Identify which cell holds the provided text, then report its [X, Y] central coordinate. 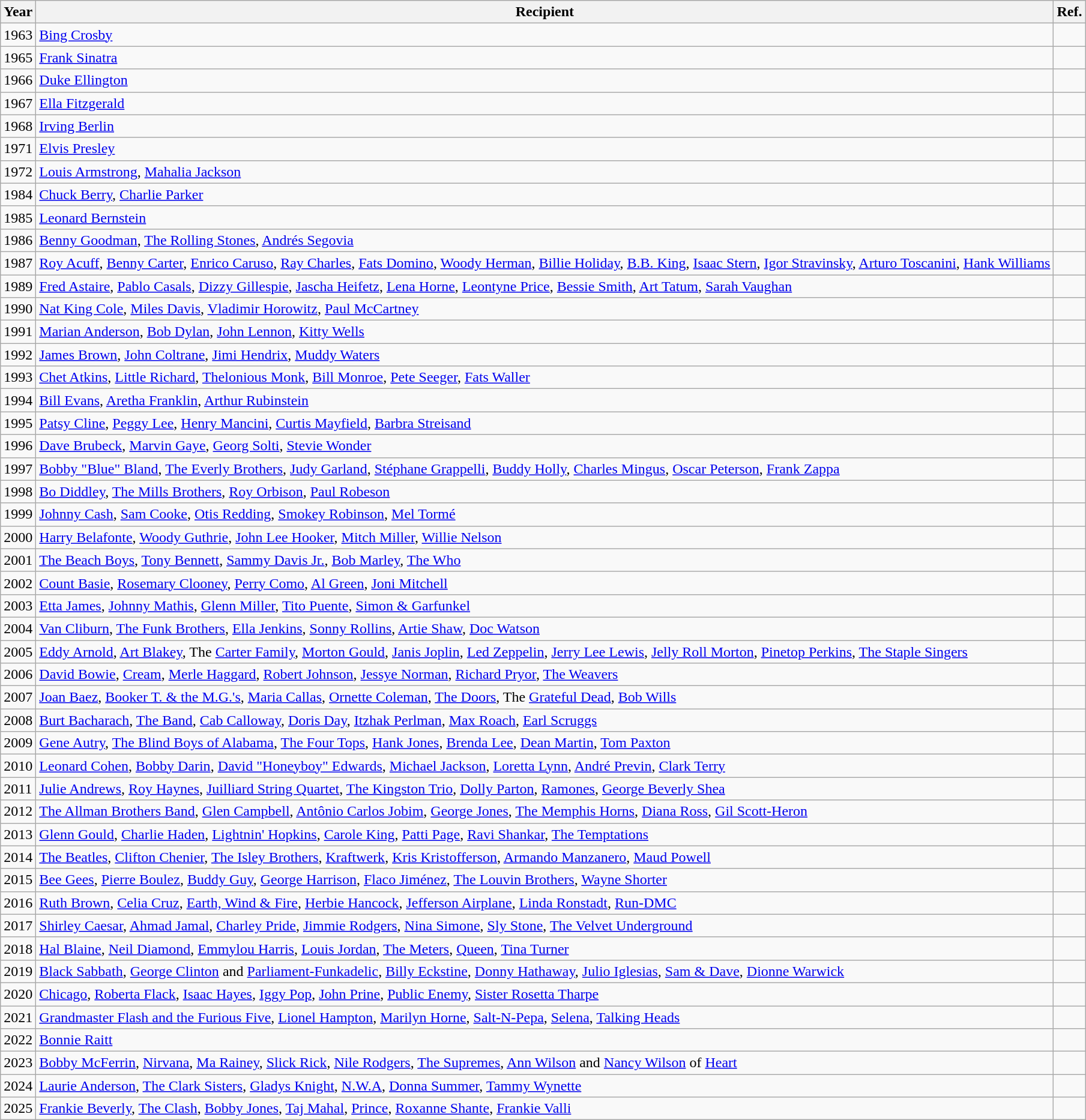
Grandmaster Flash and the Furious Five, Lionel Hampton, Marilyn Horne, Salt-N-Pepa, Selena, Talking Heads [545, 1017]
Irving Berlin [545, 126]
1965 [18, 58]
1963 [18, 35]
1966 [18, 80]
Marian Anderson, Bob Dylan, John Lennon, Kitty Wells [545, 332]
Louis Armstrong, Mahalia Jackson [545, 172]
2019 [18, 971]
1999 [18, 514]
2021 [18, 1017]
2007 [18, 697]
Frankie Beverly, The Clash, Bobby Jones, Taj Mahal, Prince, Roxanne Shante, Frankie Valli [545, 1109]
1972 [18, 172]
Bing Crosby [545, 35]
1991 [18, 332]
2005 [18, 651]
Julie Andrews, Roy Haynes, Juilliard String Quartet, The Kingston Trio, Dolly Parton, Ramones, George Beverly Shea [545, 789]
Bonnie Raitt [545, 1040]
2009 [18, 743]
Fred Astaire, Pablo Casals, Dizzy Gillespie, Jascha Heifetz, Lena Horne, Leontyne Price, Bessie Smith, Art Tatum, Sarah Vaughan [545, 286]
Shirley Caesar, Ahmad Jamal, Charley Pride, Jimmie Rodgers, Nina Simone, Sly Stone, The Velvet Underground [545, 926]
Black Sabbath, George Clinton and Parliament-Funkadelic, Billy Eckstine, Donny Hathaway, Julio Iglesias, Sam & Dave, Dionne Warwick [545, 971]
Laurie Anderson, The Clark Sisters, Gladys Knight, N.W.A, Donna Summer, Tammy Wynette [545, 1086]
Chicago, Roberta Flack, Isaac Hayes, Iggy Pop, John Prine, Public Enemy, Sister Rosetta Tharpe [545, 994]
Bill Evans, Aretha Franklin, Arthur Rubinstein [545, 400]
Ruth Brown, Celia Cruz, Earth, Wind & Fire, Herbie Hancock, Jefferson Airplane, Linda Ronstadt, Run-DMC [545, 903]
1984 [18, 194]
2015 [18, 880]
1985 [18, 217]
The Allman Brothers Band, Glen Campbell, Antônio Carlos Jobim, George Jones, The Memphis Horns, Diana Ross, Gil Scott-Heron [545, 811]
2022 [18, 1040]
Duke Ellington [545, 80]
Patsy Cline, Peggy Lee, Henry Mancini, Curtis Mayfield, Barbra Streisand [545, 423]
Van Cliburn, The Funk Brothers, Ella Jenkins, Sonny Rollins, Artie Shaw, Doc Watson [545, 628]
2003 [18, 606]
Bee Gees, Pierre Boulez, Buddy Guy, George Harrison, Flaco Jiménez, The Louvin Brothers, Wayne Shorter [545, 880]
Ref. [1070, 12]
Hal Blaine, Neil Diamond, Emmylou Harris, Louis Jordan, The Meters, Queen, Tina Turner [545, 948]
1997 [18, 469]
Johnny Cash, Sam Cooke, Otis Redding, Smokey Robinson, Mel Tormé [545, 514]
The Beatles, Clifton Chenier, The Isley Brothers, Kraftwerk, Kris Kristofferson, Armando Manzanero, Maud Powell [545, 857]
Chuck Berry, Charlie Parker [545, 194]
1971 [18, 149]
2016 [18, 903]
Dave Brubeck, Marvin Gaye, Georg Solti, Stevie Wonder [545, 446]
David Bowie, Cream, Merle Haggard, Robert Johnson, Jessye Norman, Richard Pryor, The Weavers [545, 675]
2023 [18, 1063]
2017 [18, 926]
1990 [18, 309]
1994 [18, 400]
Leonard Bernstein [545, 217]
Bobby McFerrin, Nirvana, Ma Rainey, Slick Rick, Nile Rodgers, The Supremes, Ann Wilson and Nancy Wilson of Heart [545, 1063]
1995 [18, 423]
2014 [18, 857]
Burt Bacharach, The Band, Cab Calloway, Doris Day, Itzhak Perlman, Max Roach, Earl Scruggs [545, 720]
Bo Diddley, The Mills Brothers, Roy Orbison, Paul Robeson [545, 492]
1968 [18, 126]
Frank Sinatra [545, 58]
2012 [18, 811]
Harry Belafonte, Woody Guthrie, John Lee Hooker, Mitch Miller, Willie Nelson [545, 537]
Bobby "Blue" Bland, The Everly Brothers, Judy Garland, Stéphane Grappelli, Buddy Holly, Charles Mingus, Oscar Peterson, Frank Zappa [545, 469]
1967 [18, 103]
2024 [18, 1086]
1987 [18, 263]
1996 [18, 446]
Nat King Cole, Miles Davis, Vladimir Horowitz, Paul McCartney [545, 309]
2008 [18, 720]
James Brown, John Coltrane, Jimi Hendrix, Muddy Waters [545, 355]
Year [18, 12]
2006 [18, 675]
Etta James, Johnny Mathis, Glenn Miller, Tito Puente, Simon & Garfunkel [545, 606]
Leonard Cohen, Bobby Darin, David "Honeyboy" Edwards, Michael Jackson, Loretta Lynn, André Previn, Clark Terry [545, 766]
2000 [18, 537]
2018 [18, 948]
2002 [18, 583]
2001 [18, 560]
2013 [18, 834]
1989 [18, 286]
Joan Baez, Booker T. & the M.G.'s, Maria Callas, Ornette Coleman, The Doors, The Grateful Dead, Bob Wills [545, 697]
2011 [18, 789]
2004 [18, 628]
Chet Atkins, Little Richard, Thelonious Monk, Bill Monroe, Pete Seeger, Fats Waller [545, 378]
1992 [18, 355]
2020 [18, 994]
2025 [18, 1109]
Count Basie, Rosemary Clooney, Perry Como, Al Green, Joni Mitchell [545, 583]
The Beach Boys, Tony Bennett, Sammy Davis Jr., Bob Marley, The Who [545, 560]
1998 [18, 492]
Recipient [545, 12]
Glenn Gould, Charlie Haden, Lightnin' Hopkins, Carole King, Patti Page, Ravi Shankar, The Temptations [545, 834]
Elvis Presley [545, 149]
Gene Autry, The Blind Boys of Alabama, The Four Tops, Hank Jones, Brenda Lee, Dean Martin, Tom Paxton [545, 743]
2010 [18, 766]
Benny Goodman, The Rolling Stones, Andrés Segovia [545, 240]
1993 [18, 378]
Ella Fitzgerald [545, 103]
1986 [18, 240]
